Extract the [X, Y] coordinate from the center of the cell holding the provided text.  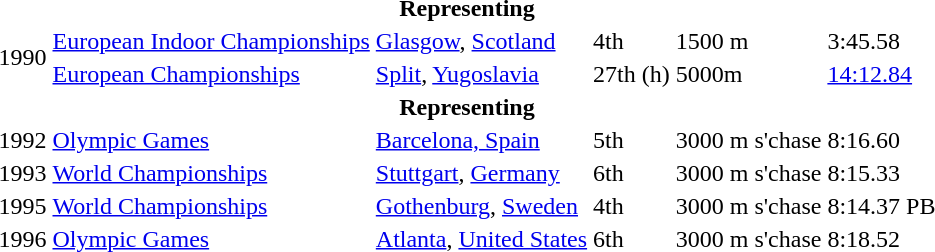
Stuttgart, Germany [481, 173]
5th [632, 140]
27th (h) [632, 74]
Glasgow, Scotland [481, 41]
European Championships [211, 74]
Olympic Games [211, 140]
Gothenburg, Sweden [481, 206]
5000m [748, 74]
6th [632, 173]
Split, Yugoslavia [481, 74]
Barcelona, Spain [481, 140]
European Indoor Championships [211, 41]
1500 m [748, 41]
